Find where the given text appears and provide that cell's center as (X, Y) coordinate. 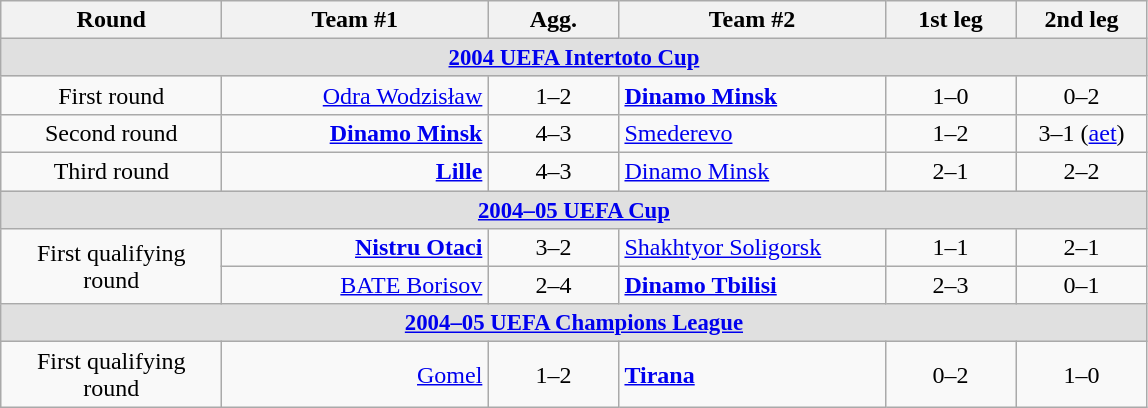
2–2 (1082, 172)
2–4 (554, 285)
2nd leg (1082, 20)
Round (112, 20)
1–1 (950, 247)
0–1 (1082, 285)
Third round (112, 172)
Gomel (355, 374)
BATE Borisov (355, 285)
3–2 (554, 247)
1st leg (950, 20)
Second round (112, 133)
2–3 (950, 285)
Shakhtyor Soligorsk (752, 247)
Dinamo Tbilisi (752, 285)
Lille (355, 172)
3–1 (aet) (1082, 133)
Agg. (554, 20)
Odra Wodzisław (355, 95)
Team #1 (355, 20)
2004 UEFA Intertoto Cup (574, 58)
First round (112, 95)
2004–05 UEFA Cup (574, 210)
2004–05 UEFA Champions League (574, 323)
Team #2 (752, 20)
Nistru Otaci (355, 247)
Smederevo (752, 133)
Tirana (752, 374)
